Provide the [X, Y] coordinate of the cell's center where the given text is located.  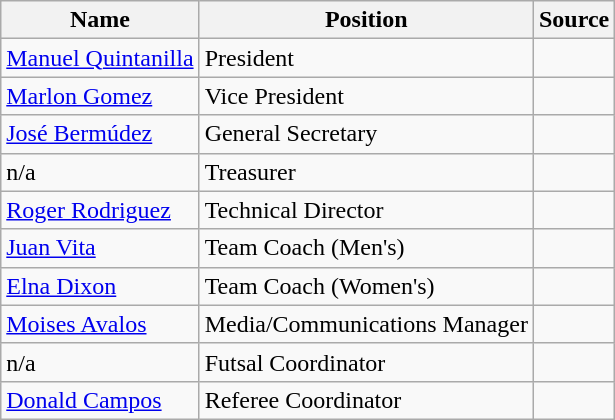
Technical Director [366, 210]
Source [574, 20]
Name [100, 20]
Media/Communications Manager [366, 324]
Treasurer [366, 172]
Position [366, 20]
Futsal Coordinator [366, 362]
Team Coach (Women's) [366, 286]
Vice President [366, 96]
Roger Rodriguez [100, 210]
President [366, 58]
Team Coach (Men's) [366, 248]
Juan Vita [100, 248]
Referee Coordinator [366, 400]
Elna Dixon [100, 286]
Donald Campos [100, 400]
General Secretary [366, 134]
Manuel Quintanilla [100, 58]
Marlon Gomez [100, 96]
Moises Avalos [100, 324]
José Bermúdez [100, 134]
